Find where the given text appears and provide that cell's center as [x, y] coordinate. 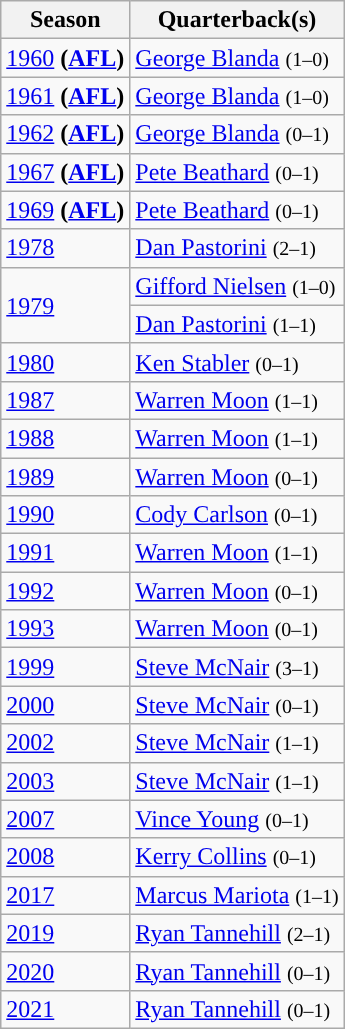
1989 [66, 477]
1988 [66, 438]
Cody Carlson (0–1) [237, 515]
1979 [66, 305]
2017 [66, 895]
1967 (AFL) [66, 172]
2020 [66, 971]
2007 [66, 819]
2021 [66, 1009]
2003 [66, 781]
1962 (AFL) [66, 134]
1978 [66, 248]
Vince Young (0–1) [237, 819]
2002 [66, 743]
Dan Pastorini (2–1) [237, 248]
Ken Stabler (0–1) [237, 362]
Steve McNair (0–1) [237, 705]
Season [66, 20]
2019 [66, 933]
1990 [66, 515]
2000 [66, 705]
1999 [66, 667]
Kerry Collins (0–1) [237, 857]
1961 (AFL) [66, 96]
Steve McNair (3–1) [237, 667]
Quarterback(s) [237, 20]
1980 [66, 362]
1969 (AFL) [66, 210]
2008 [66, 857]
Marcus Mariota (1–1) [237, 895]
George Blanda (0–1) [237, 134]
1991 [66, 553]
Dan Pastorini (1–1) [237, 324]
1987 [66, 400]
Ryan Tannehill (2–1) [237, 933]
1992 [66, 591]
1960 (AFL) [66, 58]
1993 [66, 629]
Gifford Nielsen (1–0) [237, 286]
